Capture the cell that displays the provided text and extract its (x, y) central coordinate. 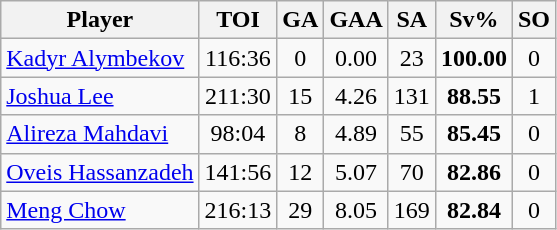
4.26 (356, 96)
Joshua Lee (100, 96)
141:56 (238, 172)
8 (300, 134)
SO (534, 20)
70 (412, 172)
211:30 (238, 96)
116:36 (238, 58)
29 (300, 210)
15 (300, 96)
SA (412, 20)
8.05 (356, 210)
Alireza Mahdavi (100, 134)
55 (412, 134)
GA (300, 20)
100.00 (474, 58)
GAA (356, 20)
Oveis Hassanzadeh (100, 172)
131 (412, 96)
23 (412, 58)
88.55 (474, 96)
82.84 (474, 210)
0.00 (356, 58)
Kadyr Alymbekov (100, 58)
Sv% (474, 20)
216:13 (238, 210)
12 (300, 172)
98:04 (238, 134)
Meng Chow (100, 210)
5.07 (356, 172)
82.86 (474, 172)
1 (534, 96)
Player (100, 20)
4.89 (356, 134)
85.45 (474, 134)
169 (412, 210)
TOI (238, 20)
